Locate the cell with the specified text and output its [X, Y] center coordinate. 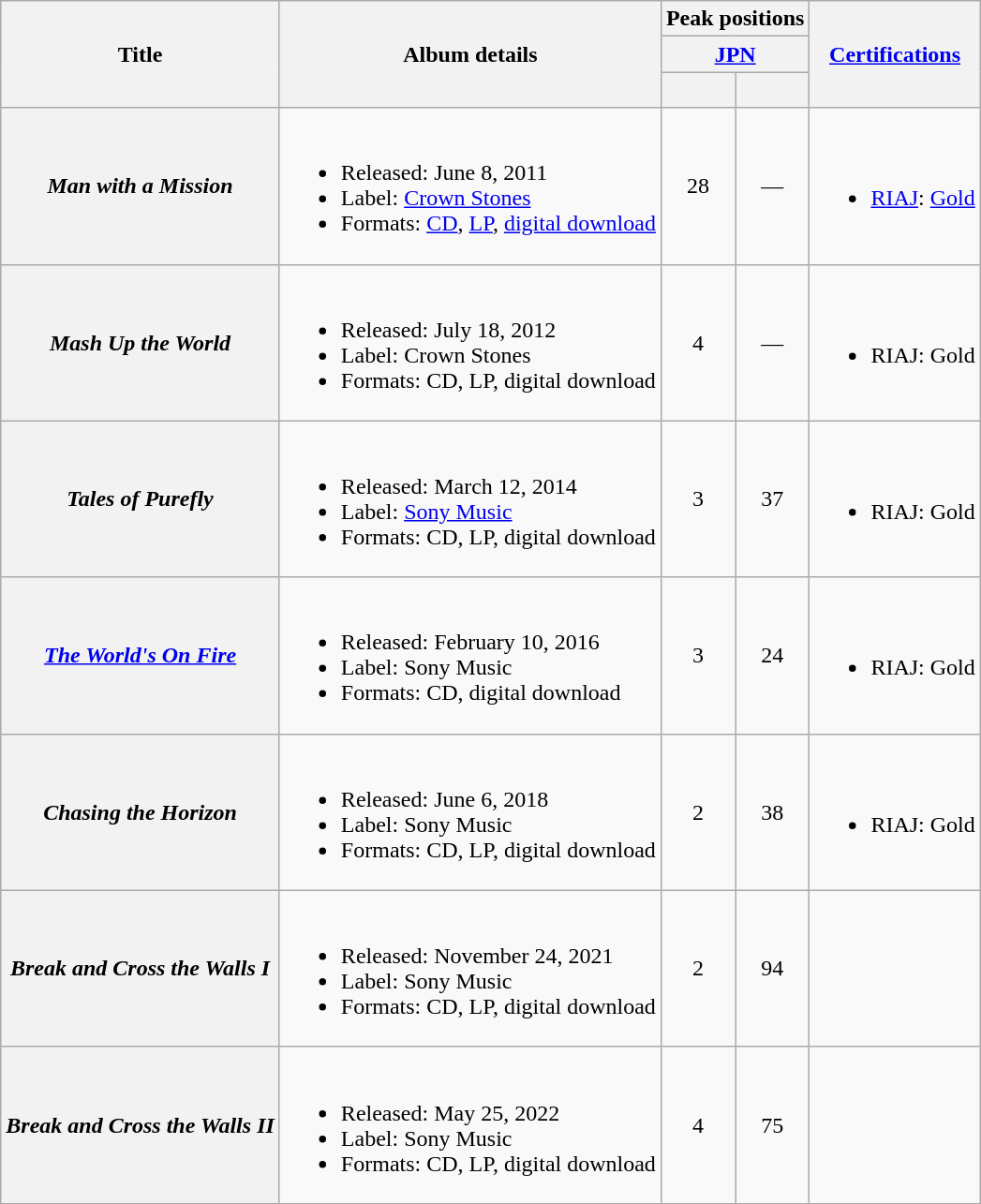
JPN [735, 54]
Certifications [895, 54]
94 [772, 969]
Album details [470, 54]
The World's On Fire [141, 656]
Peak positions [735, 19]
Tales of Purefly [141, 498]
Released: May 25, 2022Label: Sony MusicFormats: CD, LP, digital download [470, 1124]
Break and Cross the Walls II [141, 1124]
Released: June 8, 2011Label: Crown StonesFormats: CD, LP, digital download [470, 186]
Released: June 6, 2018Label: Sony MusicFormats: CD, LP, digital download [470, 811]
28 [697, 186]
Released: November 24, 2021Label: Sony MusicFormats: CD, LP, digital download [470, 969]
75 [772, 1124]
Released: March 12, 2014Label: Sony MusicFormats: CD, LP, digital download [470, 498]
24 [772, 656]
Chasing the Horizon [141, 811]
Man with a Mission [141, 186]
Break and Cross the Walls I [141, 969]
Title [141, 54]
38 [772, 811]
Released: February 10, 2016Label: Sony MusicFormats: CD, digital download [470, 656]
Mash Up the World [141, 343]
37 [772, 498]
Released: July 18, 2012Label: Crown StonesFormats: CD, LP, digital download [470, 343]
